Output the [X, Y] coordinate of the center of the cell containing the given text.  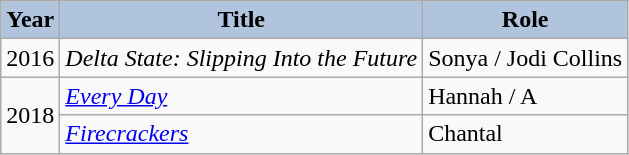
Role [526, 20]
Delta State: Slipping Into the Future [242, 58]
Sonya / Jodi Collins [526, 58]
Firecrackers [242, 134]
2016 [30, 58]
Hannah / A [526, 96]
2018 [30, 115]
Title [242, 20]
Every Day [242, 96]
Chantal [526, 134]
Year [30, 20]
